Locate the cell with the specified text and output its (X, Y) center coordinate. 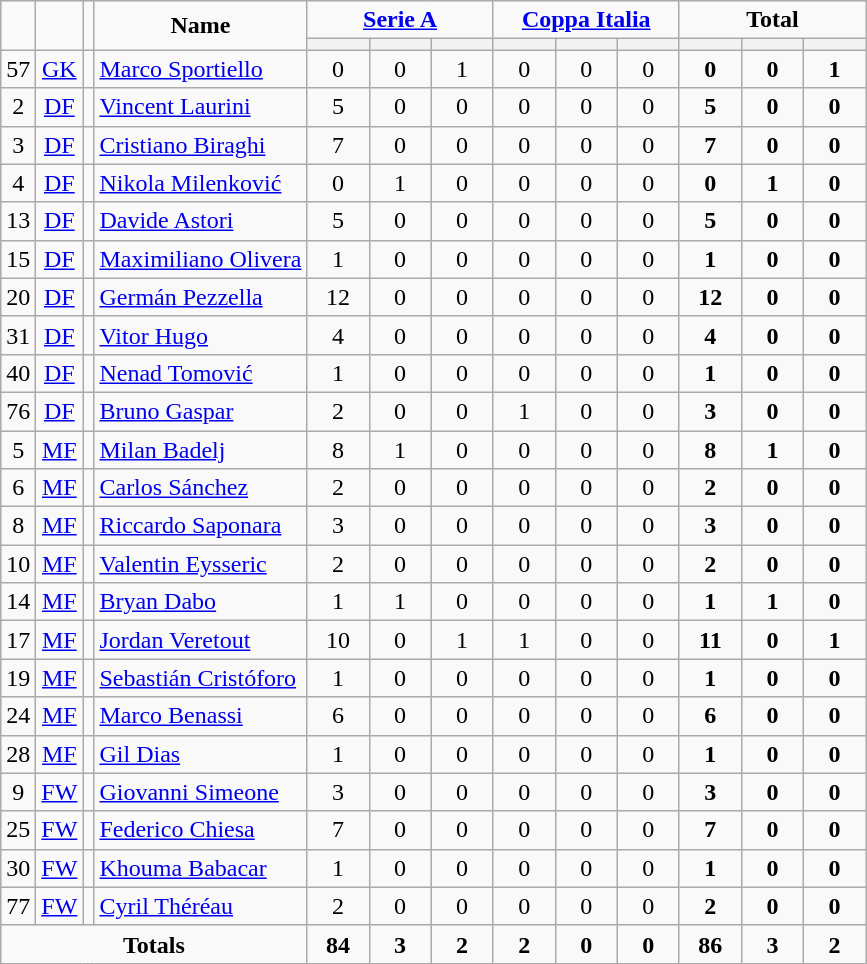
Cristiano Biraghi (200, 145)
Sebastián Cristóforo (200, 678)
GK (60, 69)
24 (18, 716)
77 (18, 906)
Coppa Italia (586, 20)
Totals (154, 944)
Davide Astori (200, 221)
Maximiliano Olivera (200, 259)
Federico Chiesa (200, 830)
31 (18, 335)
30 (18, 868)
14 (18, 602)
28 (18, 754)
Serie A (400, 20)
Nenad Tomović (200, 373)
Valentin Eysseric (200, 564)
Name (200, 26)
76 (18, 411)
Riccardo Saponara (200, 526)
Milan Badelj (200, 449)
17 (18, 640)
Nikola Milenković (200, 183)
Carlos Sánchez (200, 488)
84 (338, 944)
Total (772, 20)
Giovanni Simeone (200, 792)
Cyril Théréau (200, 906)
Vitor Hugo (200, 335)
9 (18, 792)
Marco Sportiello (200, 69)
20 (18, 297)
Jordan Veretout (200, 640)
Marco Benassi (200, 716)
19 (18, 678)
Bruno Gaspar (200, 411)
13 (18, 221)
Vincent Laurini (200, 107)
Germán Pezzella (200, 297)
15 (18, 259)
86 (710, 944)
11 (710, 640)
Bryan Dabo (200, 602)
Gil Dias (200, 754)
57 (18, 69)
Khouma Babacar (200, 868)
40 (18, 373)
25 (18, 830)
